For the text-containing cell, return its midpoint in [x, y] coordinate format. 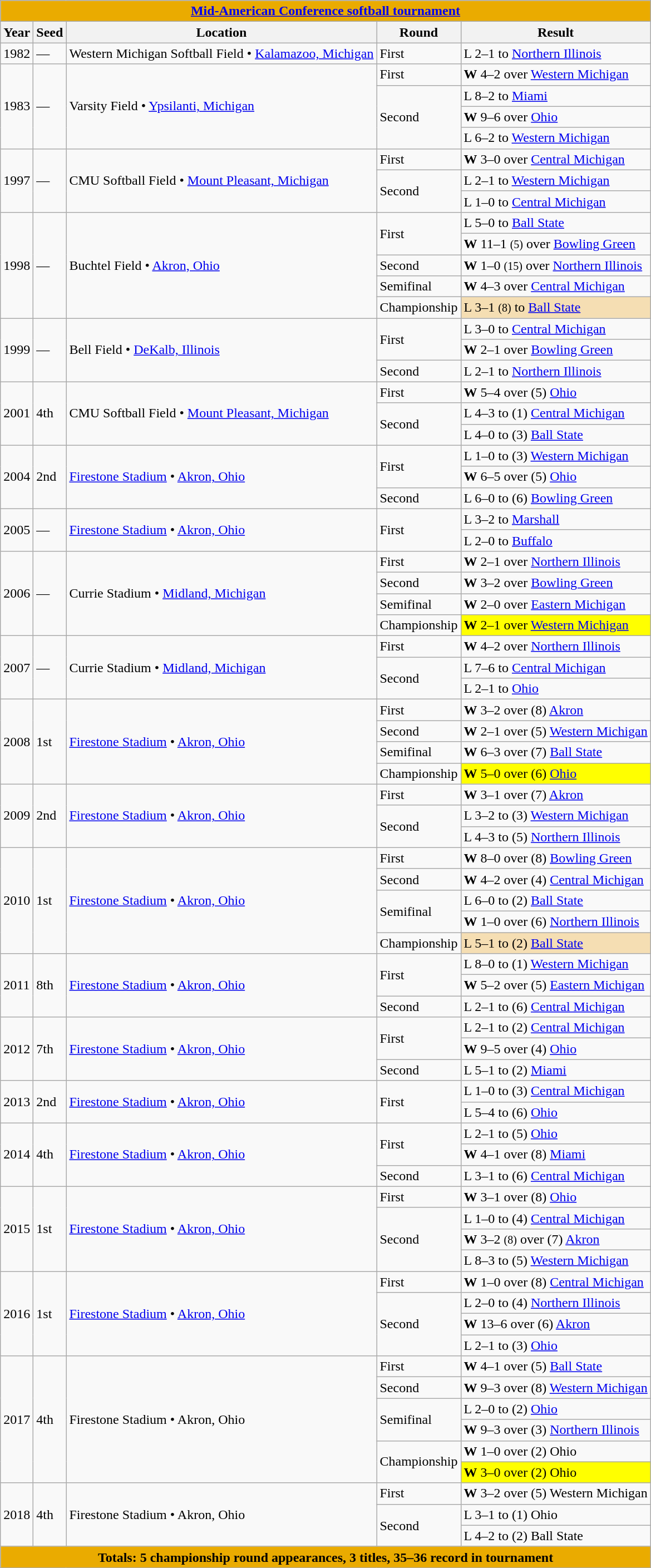
W 11–1 (5) over Bowling Green [555, 244]
Round [418, 32]
Buchtel Field • Akron, Ohio [221, 265]
W 4–1 over (8) Miami [555, 1155]
W 1–0 over (6) Northern Illinois [555, 921]
2012 [17, 1049]
L 2–0 to Buffalo [555, 540]
W 5–4 over (5) Ohio [555, 392]
L 3–2 to Marshall [555, 519]
2009 [17, 816]
W 1–0 over (8) Central Michigan [555, 1281]
W 5–0 over (6) Ohio [555, 773]
L 6–2 to Western Michigan [555, 138]
W 4–1 over (5) Ball State [555, 1367]
W 2–1 over (5) Western Michigan [555, 731]
L 6–0 to (2) Ball State [555, 900]
L 2–1 to (6) Central Michigan [555, 1007]
W 4–3 over Central Michigan [555, 287]
2015 [17, 1229]
L 2–0 to (4) Northern Illinois [555, 1303]
L 5–1 to (2) Miami [555, 1070]
2008 [17, 742]
L 4–3 to (5) Northern Illinois [555, 837]
L 3–1 to (6) Central Michigan [555, 1176]
W 3–2 over (8) Akron [555, 710]
W 3–2 over Bowling Green [555, 583]
W 4–2 over Northern Illinois [555, 647]
W 4–2 over Western Michigan [555, 75]
Bell Field • DeKalb, Illinois [221, 350]
2007 [17, 668]
2017 [17, 1419]
L 3–1 to (1) Ohio [555, 1515]
W 8–0 over (8) Bowling Green [555, 858]
2016 [17, 1313]
L 4–3 to (1) Central Michigan [555, 413]
2010 [17, 900]
W 3–0 over Central Michigan [555, 159]
W 2–0 over Eastern Michigan [555, 604]
W 5–2 over (5) Eastern Michigan [555, 985]
L 5–4 to (6) Ohio [555, 1112]
W 2–1 over Northern Illinois [555, 561]
L 2–1 to (5) Ohio [555, 1133]
Western Michigan Softball Field • Kalamazoo, Michigan [221, 53]
L 2–1 to Western Michigan [555, 180]
W 9–6 over Ohio [555, 117]
L 1–0 to (4) Central Michigan [555, 1218]
L 1–0 to (3) Western Michigan [555, 456]
L 8–0 to (1) Western Michigan [555, 964]
Mid-American Conference softball tournament [326, 11]
1983 [17, 106]
2013 [17, 1102]
L 3–1 (8) to Ball State [555, 308]
W 9–3 over (8) Western Michigan [555, 1388]
L 3–2 to (3) Western Michigan [555, 816]
L 8–3 to (5) Western Michigan [555, 1260]
Location [221, 32]
1998 [17, 265]
8th [50, 985]
L 8–2 to Miami [555, 96]
L 5–1 to (2) Ball State [555, 943]
Totals: 5 championship round appearances, 3 titles, 35–36 record in tournament [326, 1557]
W 3–2 over (5) Western Michigan [555, 1493]
L 2–1 to (2) Central Michigan [555, 1028]
W 3–1 over (8) Ohio [555, 1197]
W 3–1 over (7) Akron [555, 795]
W 2–1 over Western Michigan [555, 625]
W 13–6 over (6) Akron [555, 1324]
L 2–0 to (2) Ohio [555, 1409]
W 1–0 (15) over Northern Illinois [555, 265]
2006 [17, 593]
W 9–5 over (4) Ohio [555, 1049]
2004 [17, 477]
2005 [17, 530]
1982 [17, 53]
L 4–0 to (3) Ball State [555, 435]
Seed [50, 32]
W 9–3 over (3) Northern Illinois [555, 1430]
2011 [17, 985]
L 6–0 to (6) Bowling Green [555, 498]
W 1–0 over (2) Ohio [555, 1451]
Result [555, 32]
L 2–1 to (3) Ohio [555, 1345]
Year [17, 32]
1999 [17, 350]
7th [50, 1049]
L 2–1 to Ohio [555, 689]
L 3–0 to Central Michigan [555, 329]
2014 [17, 1155]
W 2–1 over Bowling Green [555, 350]
1997 [17, 180]
L 5–0 to Ball State [555, 223]
2018 [17, 1515]
W 3–0 over (2) Ohio [555, 1472]
L 4–2 to (2) Ball State [555, 1536]
W 4–2 over (4) Central Michigan [555, 879]
L 1–0 to (3) Central Michigan [555, 1091]
W 3–2 (8) over (7) Akron [555, 1239]
W 6–3 over (7) Ball State [555, 752]
W 6–5 over (5) Ohio [555, 477]
L 1–0 to Central Michigan [555, 201]
Varsity Field • Ypsilanti, Michigan [221, 106]
2001 [17, 413]
L 7–6 to Central Michigan [555, 668]
